Pinpoint the cell where the given text exists, returning its (x, y) midpoint coordinate. 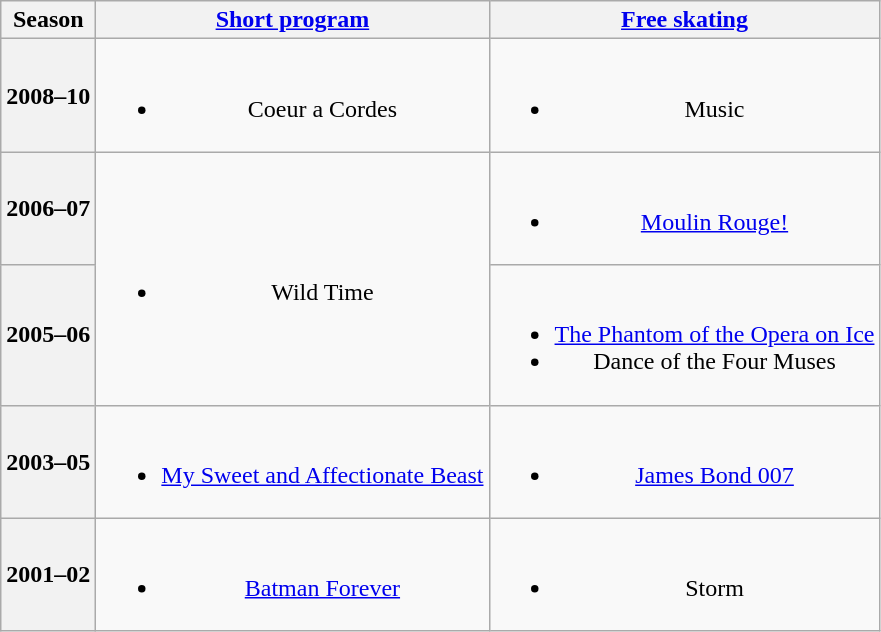
Music (684, 96)
2008–10 (48, 96)
The Phantom of the Opera on Ice Dance of the Four Muses (684, 335)
Short program (292, 20)
Coeur a Cordes (292, 96)
Season (48, 20)
My Sweet and Affectionate Beast (292, 462)
2001–02 (48, 574)
2006–07 (48, 208)
2003–05 (48, 462)
James Bond 007 (684, 462)
Wild Time (292, 278)
Batman Forever (292, 574)
Storm (684, 574)
2005–06 (48, 335)
Free skating (684, 20)
Moulin Rouge! (684, 208)
